Determine the [x, y] coordinate at the center of the cell enclosing the given text.  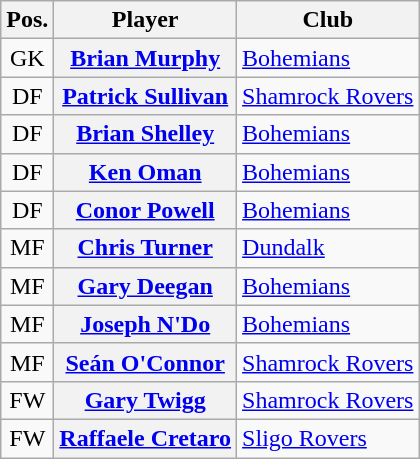
Patrick Sullivan [146, 96]
Sligo Rovers [328, 438]
Ken Oman [146, 172]
GK [28, 58]
Raffaele Cretaro [146, 438]
Chris Turner [146, 248]
Gary Deegan [146, 286]
Player [146, 20]
Pos. [28, 20]
Seán O'Connor [146, 362]
Gary Twigg [146, 400]
Brian Murphy [146, 58]
Brian Shelley [146, 134]
Conor Powell [146, 210]
Dundalk [328, 248]
Club [328, 20]
Joseph N'Do [146, 324]
